Capture the cell that displays the provided text and extract its [x, y] central coordinate. 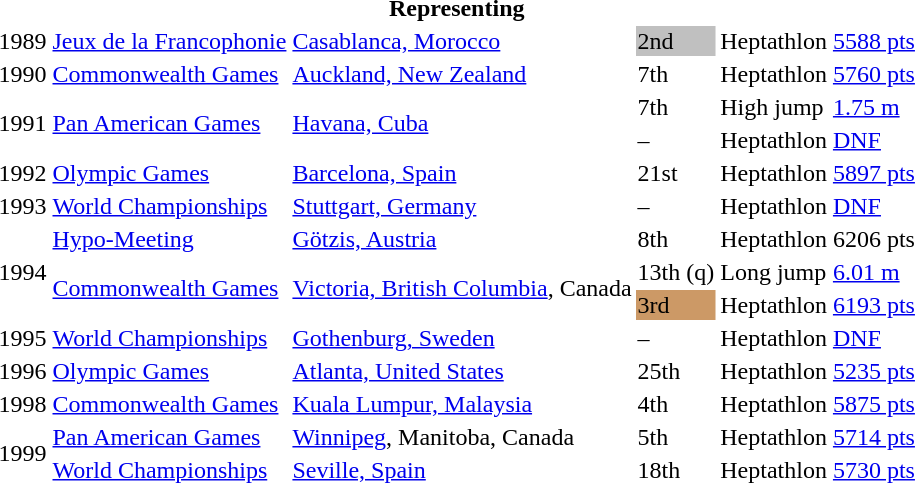
13th (q) [676, 272]
5th [676, 437]
25th [676, 371]
Barcelona, Spain [462, 173]
4th [676, 404]
Götzis, Austria [462, 239]
Victoria, British Columbia, Canada [462, 288]
21st [676, 173]
Kuala Lumpur, Malaysia [462, 404]
Casablanca, Morocco [462, 41]
Jeux de la Francophonie [170, 41]
Auckland, New Zealand [462, 74]
Havana, Cuba [462, 124]
Gothenburg, Sweden [462, 338]
High jump [774, 107]
Hypo-Meeting [170, 239]
Long jump [774, 272]
Atlanta, United States [462, 371]
8th [676, 239]
Winnipeg, Manitoba, Canada [462, 437]
Stuttgart, Germany [462, 206]
3rd [676, 305]
2nd [676, 41]
